Search for the cell housing the specified text and yield its (x, y) center coordinate. 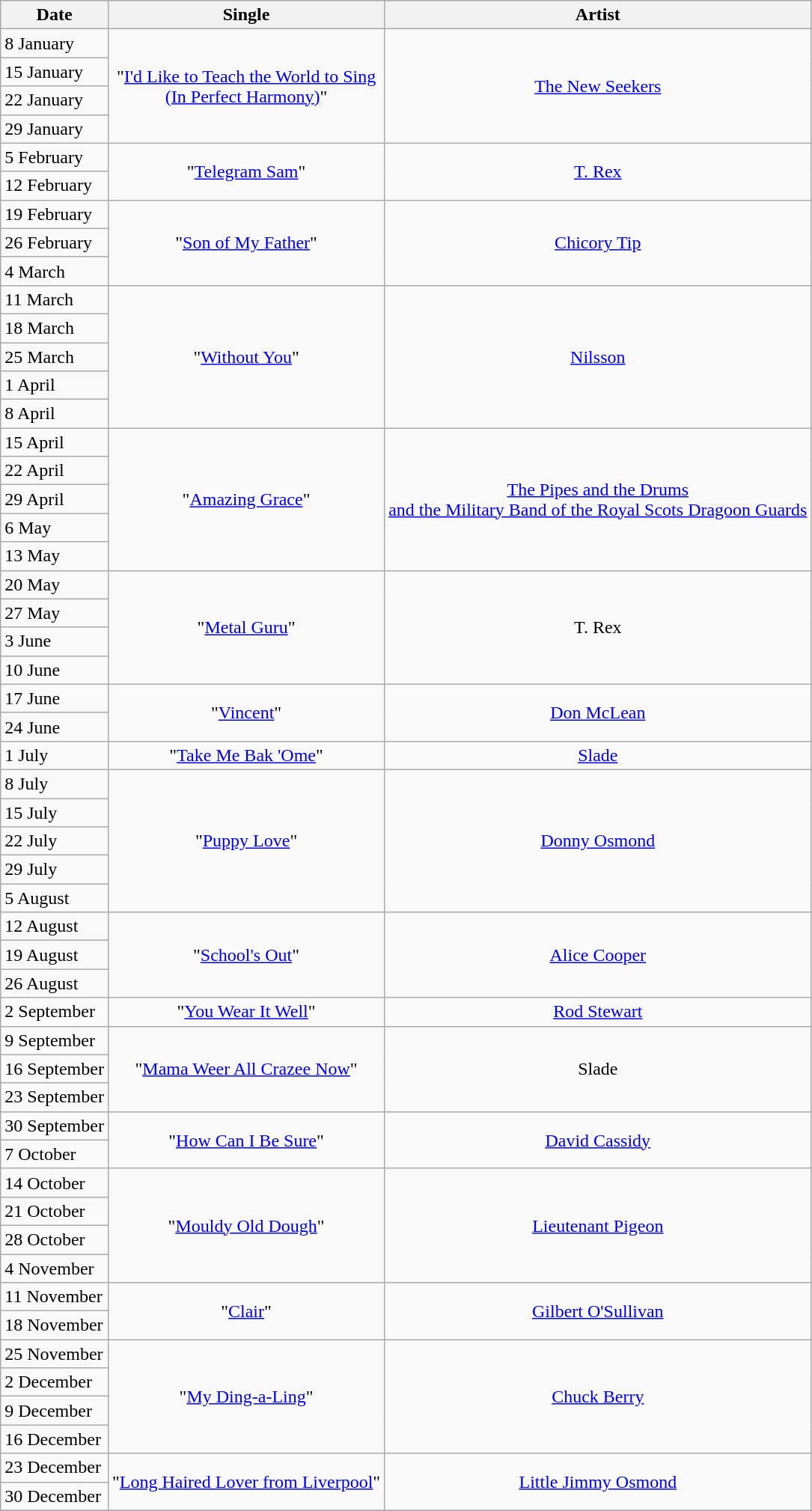
"My Ding-a-Ling" (245, 1396)
25 March (55, 357)
"Without You" (245, 356)
"You Wear It Well" (245, 1012)
16 September (55, 1069)
18 November (55, 1325)
22 July (55, 841)
"Mouldy Old Dough" (245, 1225)
9 September (55, 1040)
20 May (55, 584)
Alice Cooper (598, 955)
26 February (55, 242)
22 January (55, 100)
5 February (55, 157)
5 August (55, 898)
"Son of My Father" (245, 242)
27 May (55, 613)
"Metal Guru" (245, 627)
28 October (55, 1239)
Date (55, 15)
11 November (55, 1297)
The New Seekers (598, 86)
9 December (55, 1411)
Rod Stewart (598, 1012)
3 June (55, 641)
"How Can I Be Sure" (245, 1140)
Chuck Berry (598, 1396)
6 May (55, 528)
4 November (55, 1269)
Single (245, 15)
"Mama Weer All Crazee Now" (245, 1069)
"Amazing Grace" (245, 499)
"Puppy Love" (245, 840)
24 June (55, 727)
15 April (55, 442)
"School's Out" (245, 955)
1 July (55, 755)
18 March (55, 328)
7 October (55, 1154)
Donny Osmond (598, 840)
Artist (598, 15)
Don McLean (598, 712)
The Pipes and the Drums and the Military Band of the Royal Scots Dragoon Guards (598, 499)
12 August (55, 927)
Gilbert O'Sullivan (598, 1311)
"Long Haired Lover from Liverpool" (245, 1482)
29 January (55, 129)
16 December (55, 1439)
"I'd Like to Teach the World to Sing(In Perfect Harmony)" (245, 86)
"Take Me Bak 'Ome" (245, 755)
"Vincent" (245, 712)
Nilsson (598, 356)
12 February (55, 186)
22 April (55, 471)
19 August (55, 955)
David Cassidy (598, 1140)
2 December (55, 1382)
19 February (55, 214)
Chicory Tip (598, 242)
29 July (55, 870)
30 December (55, 1496)
21 October (55, 1211)
4 March (55, 271)
29 April (55, 499)
"Telegram Sam" (245, 171)
23 December (55, 1468)
15 July (55, 812)
Lieutenant Pigeon (598, 1225)
14 October (55, 1182)
Little Jimmy Osmond (598, 1482)
26 August (55, 983)
"Clair" (245, 1311)
10 June (55, 670)
11 March (55, 299)
8 April (55, 414)
17 June (55, 698)
1 April (55, 385)
8 July (55, 784)
30 September (55, 1126)
8 January (55, 43)
2 September (55, 1012)
15 January (55, 72)
25 November (55, 1354)
23 September (55, 1097)
13 May (55, 556)
